Determine the (x, y) coordinate at the center of the cell enclosing the given text.  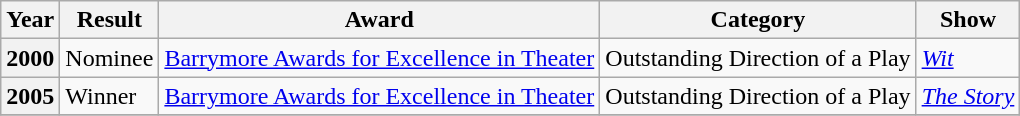
Show (968, 20)
Nominee (110, 58)
The Story (968, 96)
Award (380, 20)
2005 (30, 96)
Year (30, 20)
Category (758, 20)
Winner (110, 96)
Result (110, 20)
Wit (968, 58)
2000 (30, 58)
